From the cell containing the given text, extract its center point as (x, y) coordinate. 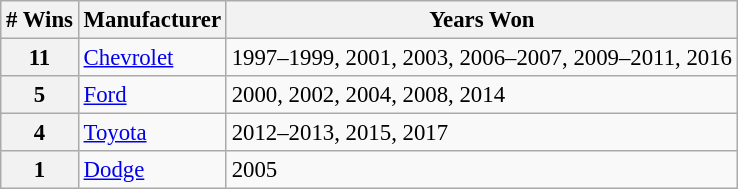
Years Won (482, 20)
1 (40, 170)
2005 (482, 170)
1997–1999, 2001, 2003, 2006–2007, 2009–2011, 2016 (482, 58)
Chevrolet (152, 58)
Ford (152, 95)
11 (40, 58)
# Wins (40, 20)
4 (40, 133)
2012–2013, 2015, 2017 (482, 133)
Dodge (152, 170)
Toyota (152, 133)
2000, 2002, 2004, 2008, 2014 (482, 95)
5 (40, 95)
Manufacturer (152, 20)
